Pinpoint the cell where the given text exists, returning its (X, Y) midpoint coordinate. 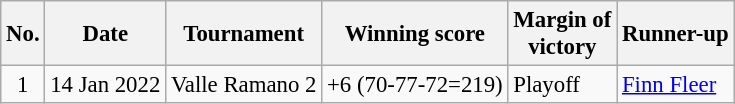
1 (23, 85)
Valle Ramano 2 (244, 85)
Playoff (562, 85)
Winning score (415, 34)
No. (23, 34)
Tournament (244, 34)
Runner-up (676, 34)
Finn Fleer (676, 85)
+6 (70-77-72=219) (415, 85)
Margin ofvictory (562, 34)
14 Jan 2022 (106, 85)
Date (106, 34)
